Scan for the cell matching the given text and deliver its [x, y] coordinate at center. 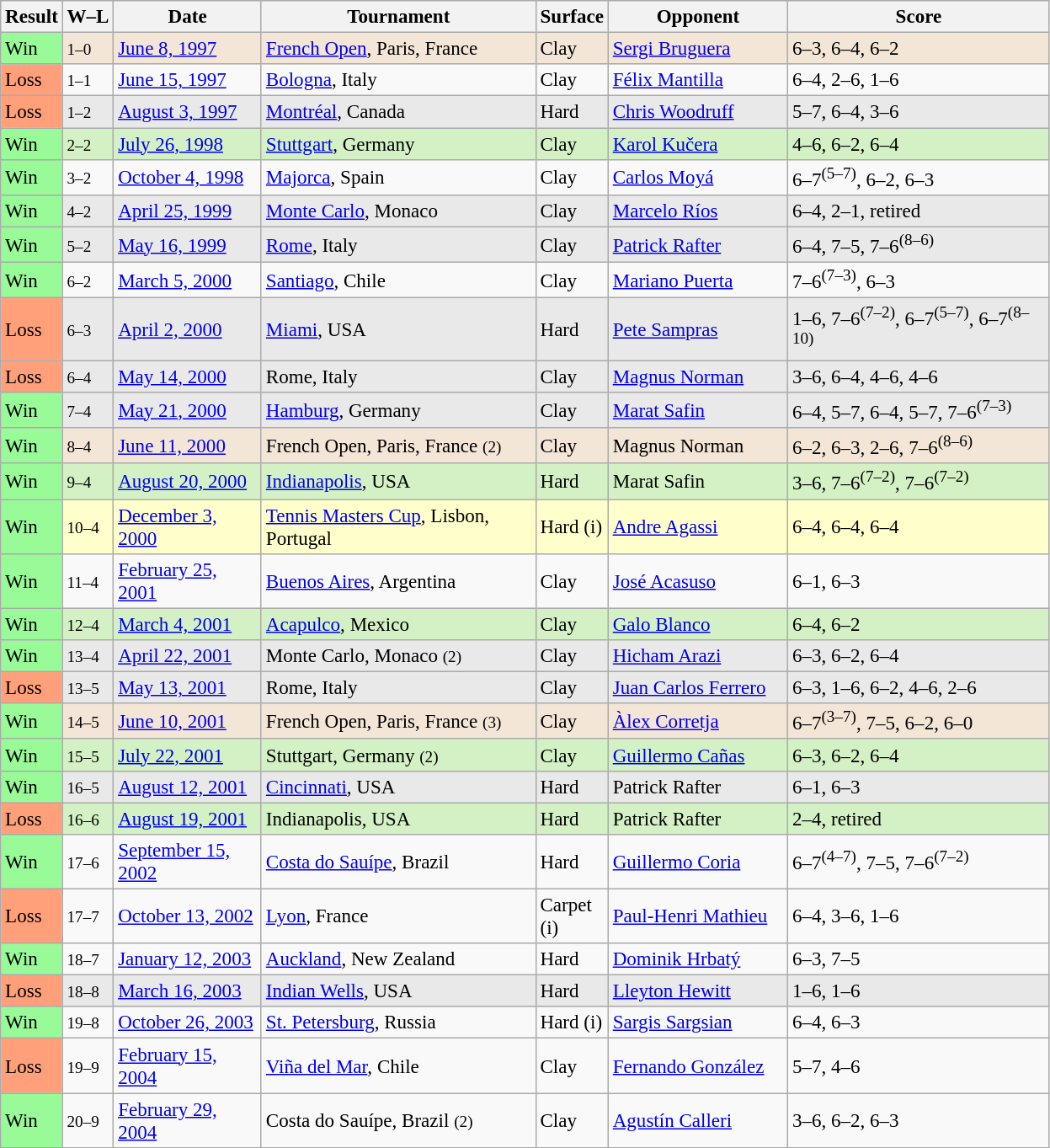
Monte Carlo, Monaco [398, 211]
Chris Woodruff [697, 112]
3–2 [88, 178]
Juan Carlos Ferrero [697, 688]
Lyon, France [398, 916]
Costa do Sauípe, Brazil [398, 862]
Hamburg, Germany [398, 410]
Agustín Calleri [697, 1120]
6–4, 2–6, 1–6 [919, 80]
October 4, 1998 [188, 178]
5–2 [88, 245]
4–6, 6–2, 6–4 [919, 144]
6–3, 6–4, 6–2 [919, 49]
Acapulco, Mexico [398, 624]
6–4, 6–3 [919, 1023]
Félix Mantilla [697, 80]
Àlex Corretja [697, 721]
5–7, 4–6 [919, 1066]
6–4, 6–4, 6–4 [919, 527]
April 25, 1999 [188, 211]
August 12, 2001 [188, 788]
6–2, 6–3, 2–6, 7–6(8–6) [919, 446]
Andre Agassi [697, 527]
Indian Wells, USA [398, 991]
February 29, 2004 [188, 1120]
French Open, Paris, France (3) [398, 721]
Score [919, 17]
19–8 [88, 1023]
8–4 [88, 446]
11–4 [88, 581]
April 2, 2000 [188, 329]
Guillermo Cañas [697, 756]
May 21, 2000 [188, 410]
6–7(5–7), 6–2, 6–3 [919, 178]
6–4, 3–6, 1–6 [919, 916]
15–5 [88, 756]
Sergi Bruguera [697, 49]
14–5 [88, 721]
Opponent [697, 17]
6–4 [88, 376]
José Acasuso [697, 581]
1–2 [88, 112]
3–6, 6–4, 4–6, 4–6 [919, 376]
March 16, 2003 [188, 991]
1–6, 7–6(7–2), 6–7(5–7), 6–7(8–10) [919, 329]
6–3 [88, 329]
Auckland, New Zealand [398, 959]
13–5 [88, 688]
3–6, 7–6(7–2), 7–6(7–2) [919, 482]
Carlos Moyá [697, 178]
Result [32, 17]
Date [188, 17]
3–6, 6–2, 6–3 [919, 1120]
Bologna, Italy [398, 80]
6–3, 7–5 [919, 959]
Galo Blanco [697, 624]
Majorca, Spain [398, 178]
February 15, 2004 [188, 1066]
August 3, 1997 [188, 112]
St. Petersburg, Russia [398, 1023]
Lleyton Hewitt [697, 991]
9–4 [88, 482]
October 13, 2002 [188, 916]
October 26, 2003 [188, 1023]
16–5 [88, 788]
Buenos Aires, Argentina [398, 581]
May 14, 2000 [188, 376]
Costa do Sauípe, Brazil (2) [398, 1120]
18–7 [88, 959]
6–4, 2–1, retired [919, 211]
20–9 [88, 1120]
Stuttgart, Germany (2) [398, 756]
January 12, 2003 [188, 959]
Tournament [398, 17]
1–1 [88, 80]
1–0 [88, 49]
19–9 [88, 1066]
August 19, 2001 [188, 819]
December 3, 2000 [188, 527]
June 15, 1997 [188, 80]
6–4, 5–7, 6–4, 5–7, 7–6(7–3) [919, 410]
7–6(7–3), 6–3 [919, 280]
6–3, 1–6, 6–2, 4–6, 2–6 [919, 688]
6–4, 7–5, 7–6(8–6) [919, 245]
6–7(3–7), 7–5, 6–2, 6–0 [919, 721]
Marcelo Ríos [697, 211]
July 22, 2001 [188, 756]
Paul-Henri Mathieu [697, 916]
5–7, 6–4, 3–6 [919, 112]
18–8 [88, 991]
Monte Carlo, Monaco (2) [398, 656]
1–6, 1–6 [919, 991]
June 8, 1997 [188, 49]
French Open, Paris, France (2) [398, 446]
April 22, 2001 [188, 656]
Cincinnati, USA [398, 788]
2–4, retired [919, 819]
Tennis Masters Cup, Lisbon, Portugal [398, 527]
Carpet (i) [572, 916]
Stuttgart, Germany [398, 144]
2–2 [88, 144]
7–4 [88, 410]
September 15, 2002 [188, 862]
Sargis Sargsian [697, 1023]
Hicham Arazi [697, 656]
March 5, 2000 [188, 280]
May 16, 1999 [188, 245]
Montréal, Canada [398, 112]
6–2 [88, 280]
4–2 [88, 211]
June 11, 2000 [188, 446]
Santiago, Chile [398, 280]
17–6 [88, 862]
Dominik Hrbatý [697, 959]
Mariano Puerta [697, 280]
17–7 [88, 916]
Karol Kučera [697, 144]
Surface [572, 17]
Viña del Mar, Chile [398, 1066]
March 4, 2001 [188, 624]
16–6 [88, 819]
Fernando González [697, 1066]
Miami, USA [398, 329]
July 26, 1998 [188, 144]
May 13, 2001 [188, 688]
10–4 [88, 527]
W–L [88, 17]
February 25, 2001 [188, 581]
6–7(4–7), 7–5, 7–6(7–2) [919, 862]
12–4 [88, 624]
Pete Sampras [697, 329]
August 20, 2000 [188, 482]
6–4, 6–2 [919, 624]
French Open, Paris, France [398, 49]
13–4 [88, 656]
Guillermo Coria [697, 862]
June 10, 2001 [188, 721]
